From the cell containing the given text, extract its center point as (X, Y) coordinate. 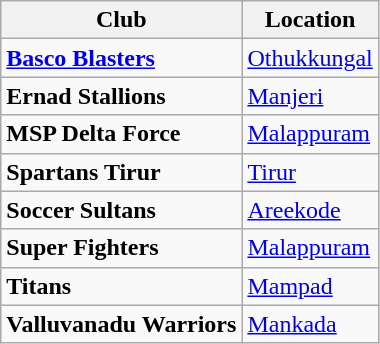
Ernad Stallions (122, 96)
MSP Delta Force (122, 134)
Soccer Sultans (122, 210)
Titans (122, 286)
Mampad (310, 286)
Othukkungal (310, 58)
Club (122, 20)
Super Fighters (122, 248)
Location (310, 20)
Valluvanadu Warriors (122, 324)
Basco Blasters (122, 58)
Tirur (310, 172)
Mankada (310, 324)
Spartans Tirur (122, 172)
Manjeri (310, 96)
Areekode (310, 210)
